Search for the cell housing the specified text and yield its [x, y] center coordinate. 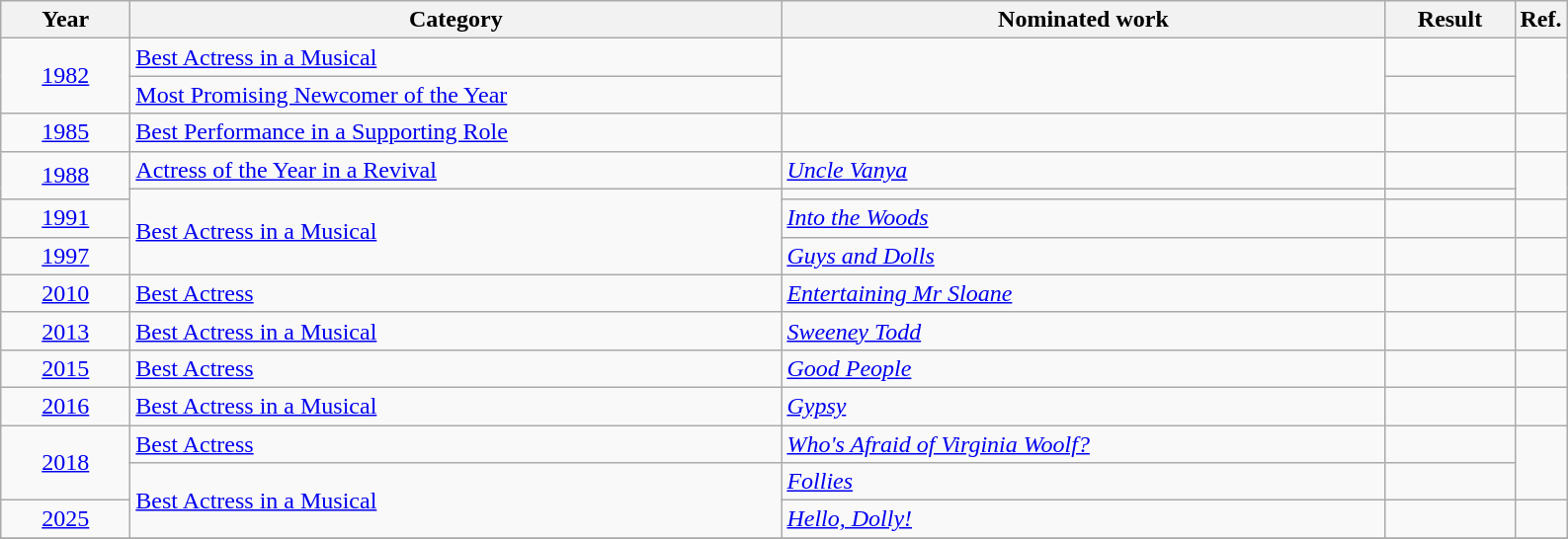
Entertaining Mr Sloane [1083, 293]
Category [456, 20]
1982 [65, 76]
Uncle Vanya [1083, 170]
Who's Afraid of Virginia Woolf? [1083, 443]
2018 [65, 462]
2010 [65, 293]
Hello, Dolly! [1083, 519]
Gypsy [1083, 406]
Ref. [1541, 20]
Guys and Dolls [1083, 256]
Into the Woods [1083, 218]
Follies [1083, 482]
2025 [65, 519]
2013 [65, 331]
Sweeney Todd [1083, 331]
2016 [65, 406]
1985 [65, 132]
Result [1450, 20]
Most Promising Newcomer of the Year [456, 95]
Actress of the Year in a Revival [456, 170]
1988 [65, 176]
Year [65, 20]
Good People [1083, 368]
2015 [65, 368]
1997 [65, 256]
1991 [65, 218]
Nominated work [1083, 20]
Best Performance in a Supporting Role [456, 132]
